From the cell containing the given text, extract its center point as [x, y] coordinate. 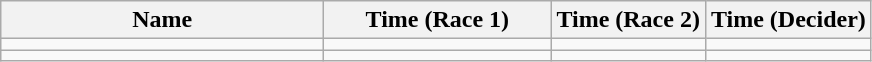
Time (Race 1) [438, 20]
Time (Decider) [788, 20]
Time (Race 2) [628, 20]
Name [162, 20]
